Capture the cell that displays the provided text and extract its [X, Y] central coordinate. 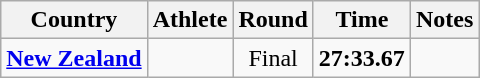
Time [362, 20]
Country [74, 20]
Round [273, 20]
New Zealand [74, 58]
Notes [444, 20]
Athlete [190, 20]
Final [273, 58]
27:33.67 [362, 58]
